Locate the cell with the specified text and output its [X, Y] center coordinate. 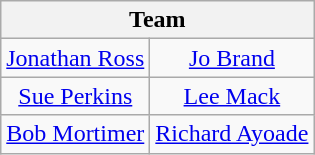
Lee Mack [232, 96]
Sue Perkins [76, 96]
Bob Mortimer [76, 134]
Jonathan Ross [76, 58]
Richard Ayoade [232, 134]
Team [158, 20]
Jo Brand [232, 58]
